Pinpoint the cell where the given text exists, returning its (X, Y) midpoint coordinate. 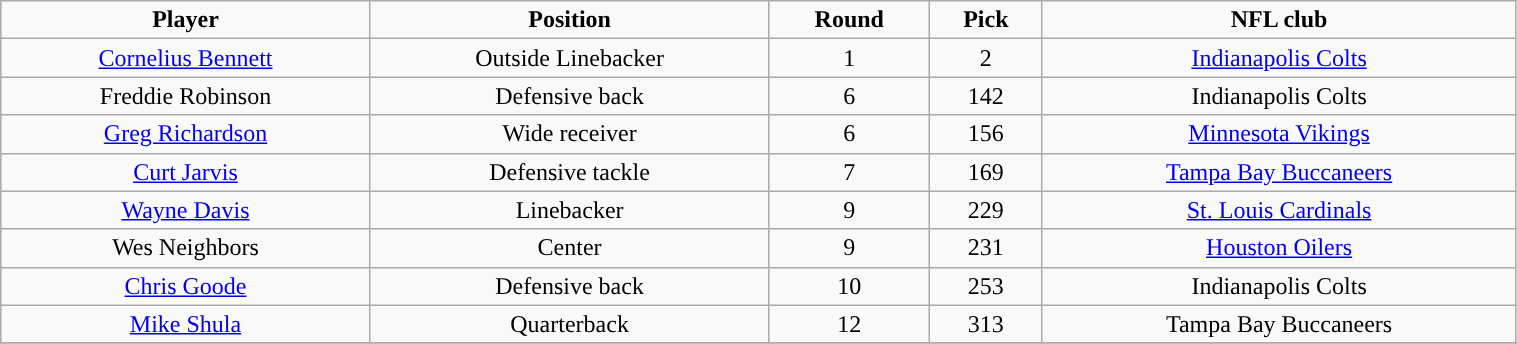
Houston Oilers (1279, 248)
NFL club (1279, 20)
Center (570, 248)
Pick (986, 20)
156 (986, 134)
Outside Linebacker (570, 58)
Curt Jarvis (186, 172)
Freddie Robinson (186, 96)
Position (570, 20)
142 (986, 96)
2 (986, 58)
Wide receiver (570, 134)
Minnesota Vikings (1279, 134)
Round (850, 20)
229 (986, 210)
Chris Goode (186, 286)
Wayne Davis (186, 210)
Cornelius Bennett (186, 58)
Linebacker (570, 210)
7 (850, 172)
Wes Neighbors (186, 248)
1 (850, 58)
Player (186, 20)
Greg Richardson (186, 134)
169 (986, 172)
Quarterback (570, 324)
Mike Shula (186, 324)
Defensive tackle (570, 172)
253 (986, 286)
12 (850, 324)
231 (986, 248)
313 (986, 324)
10 (850, 286)
St. Louis Cardinals (1279, 210)
